Detect which cell encompasses the target text, then output its [X, Y] center coordinate. 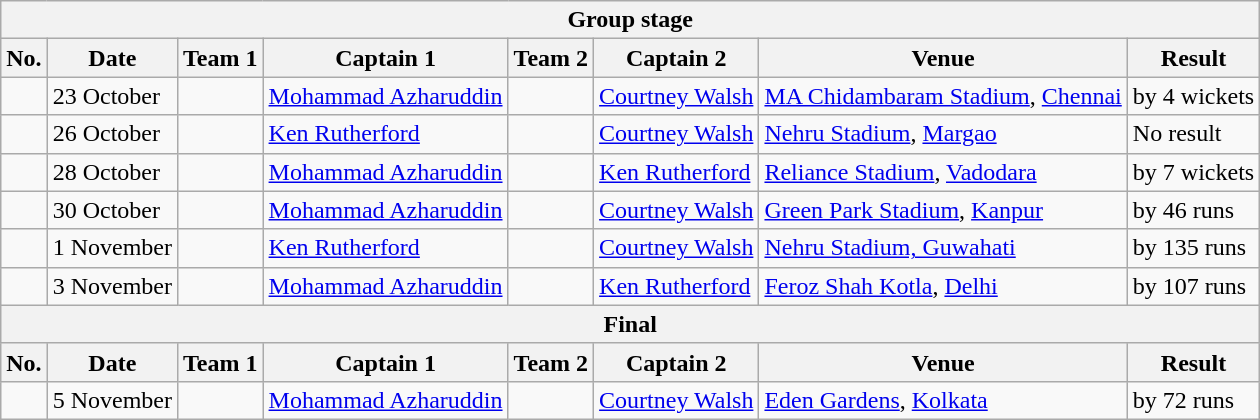
by 4 wickets [1193, 96]
Reliance Stadium, Vadodara [943, 172]
Feroz Shah Kotla, Delhi [943, 286]
by 7 wickets [1193, 172]
Group stage [630, 20]
3 November [112, 286]
Nehru Stadium, Margao [943, 134]
5 November [112, 400]
by 72 runs [1193, 400]
by 46 runs [1193, 210]
23 October [112, 96]
MA Chidambaram Stadium, Chennai [943, 96]
Nehru Stadium, Guwahati [943, 248]
30 October [112, 210]
by 135 runs [1193, 248]
by 107 runs [1193, 286]
Final [630, 324]
28 October [112, 172]
1 November [112, 248]
Green Park Stadium, Kanpur [943, 210]
26 October [112, 134]
Eden Gardens, Kolkata [943, 400]
No result [1193, 134]
